Determine the [x, y] coordinate at the center of the cell enclosing the given text.  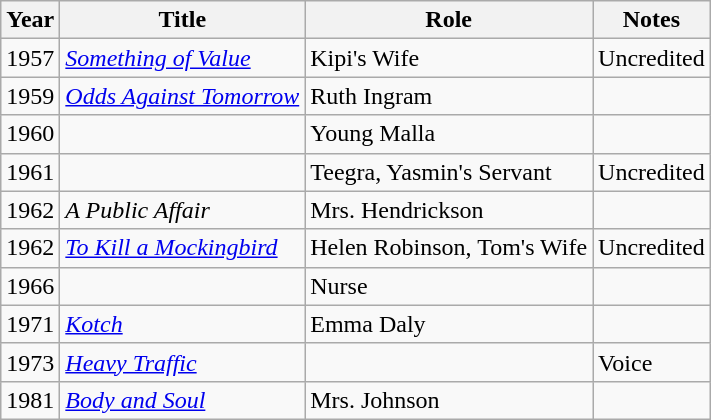
1971 [30, 324]
1973 [30, 362]
Year [30, 20]
Something of Value [182, 58]
1960 [30, 134]
Title [182, 20]
Kipi's Wife [449, 58]
Heavy Traffic [182, 362]
Voice [652, 362]
Body and Soul [182, 400]
Helen Robinson, Tom's Wife [449, 248]
To Kill a Mockingbird [182, 248]
1966 [30, 286]
Role [449, 20]
Odds Against Tomorrow [182, 96]
Kotch [182, 324]
Young Malla [449, 134]
Ruth Ingram [449, 96]
Mrs. Johnson [449, 400]
1959 [30, 96]
Emma Daly [449, 324]
Teegra, Yasmin's Servant [449, 172]
A Public Affair [182, 210]
Nurse [449, 286]
1961 [30, 172]
Notes [652, 20]
Mrs. Hendrickson [449, 210]
1981 [30, 400]
1957 [30, 58]
